Scan for the cell matching the given text and deliver its (x, y) coordinate at center. 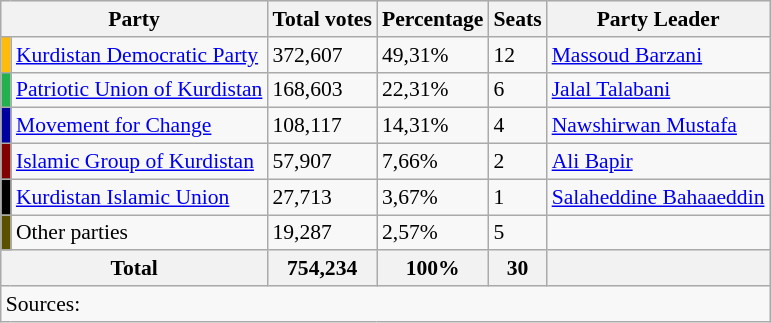
2 (518, 162)
Nawshirwan Mustafa (658, 126)
Total (134, 269)
Kurdistan Democratic Party (140, 55)
754,234 (322, 269)
6 (518, 90)
Islamic Group of Kurdistan (140, 162)
Seats (518, 19)
12 (518, 55)
Sources: (386, 304)
1 (518, 197)
Patriotic Union of Kurdistan (140, 90)
Party Leader (658, 19)
3,67% (433, 197)
2,57% (433, 233)
14,31% (433, 126)
Total votes (322, 19)
4 (518, 126)
Kurdistan Islamic Union (140, 197)
5 (518, 233)
168,603 (322, 90)
Movement for Change (140, 126)
7,66% (433, 162)
49,31% (433, 55)
108,117 (322, 126)
27,713 (322, 197)
Jalal Talabani (658, 90)
100% (433, 269)
372,607 (322, 55)
Ali Bapir (658, 162)
Other parties (140, 233)
Salaheddine Bahaaeddin (658, 197)
30 (518, 269)
Massoud Barzani (658, 55)
22,31% (433, 90)
19,287 (322, 233)
57,907 (322, 162)
Party (134, 19)
Percentage (433, 19)
